Find where the given text appears and provide that cell's center as [x, y] coordinate. 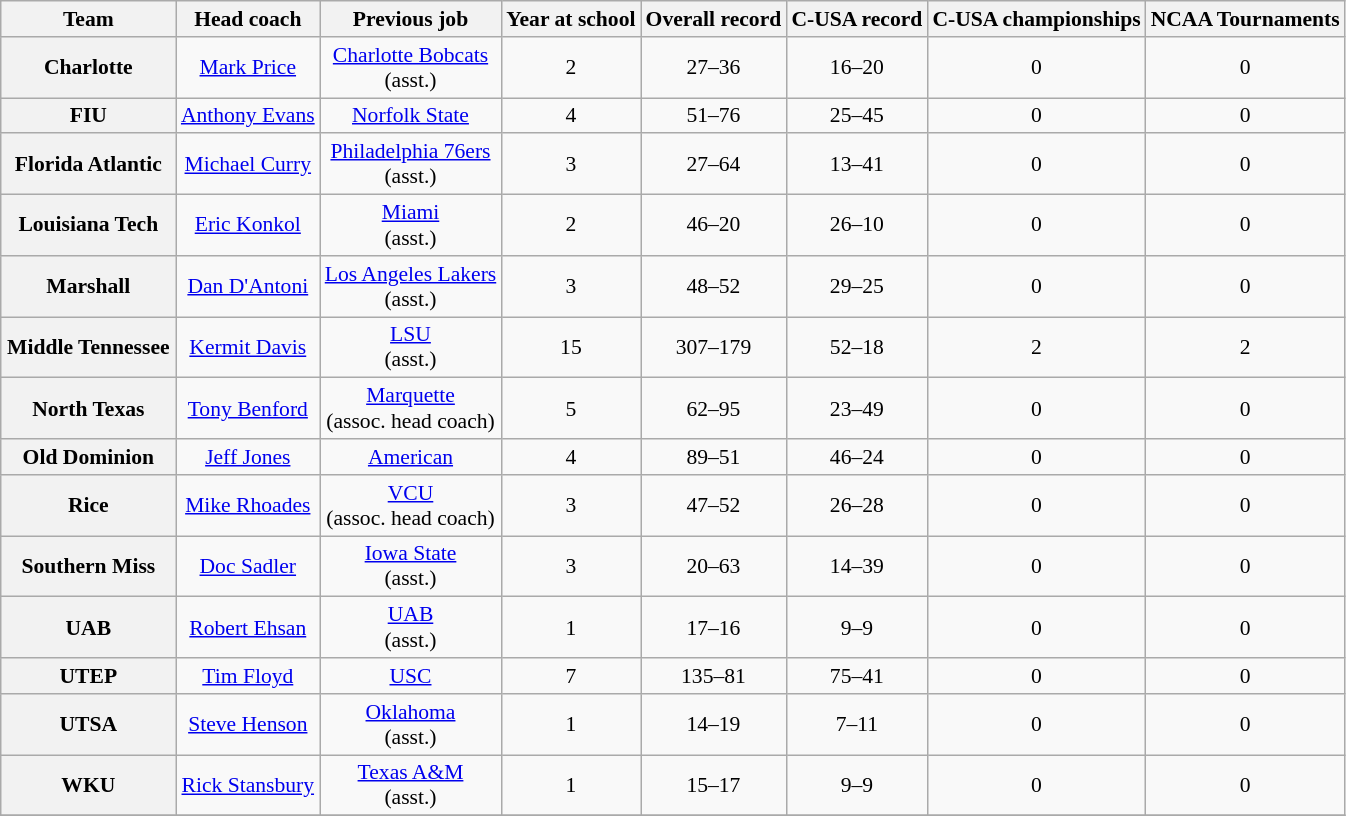
51–76 [714, 116]
Miami(asst.) [411, 226]
46–24 [856, 457]
Charlotte Bobcats(asst.) [411, 68]
135–81 [714, 676]
Robert Ehsan [248, 628]
Tony Benford [248, 408]
Marshall [88, 286]
48–52 [714, 286]
15 [570, 348]
VCU(assoc. head coach) [411, 506]
Jeff Jones [248, 457]
17–16 [714, 628]
14–39 [856, 566]
Doc Sadler [248, 566]
Previous job [411, 19]
Marquette(assoc. head coach) [411, 408]
Louisiana Tech [88, 226]
Overall record [714, 19]
7 [570, 676]
23–49 [856, 408]
Norfolk State [411, 116]
62–95 [714, 408]
20–63 [714, 566]
Anthony Evans [248, 116]
Dan D'Antoni [248, 286]
Mark Price [248, 68]
14–19 [714, 724]
LSU(asst.) [411, 348]
C-USA record [856, 19]
Tim Floyd [248, 676]
7–11 [856, 724]
Michael Curry [248, 164]
47–52 [714, 506]
26–10 [856, 226]
Team [88, 19]
Los Angeles Lakers(asst.) [411, 286]
27–36 [714, 68]
Rice [88, 506]
52–18 [856, 348]
Southern Miss [88, 566]
UTEP [88, 676]
16–20 [856, 68]
Florida Atlantic [88, 164]
Steve Henson [248, 724]
WKU [88, 786]
UAB(asst.) [411, 628]
FIU [88, 116]
15–17 [714, 786]
29–25 [856, 286]
27–64 [714, 164]
Old Dominion [88, 457]
American [411, 457]
46–20 [714, 226]
Year at school [570, 19]
Texas A&M(asst.) [411, 786]
Head coach [248, 19]
26–28 [856, 506]
Oklahoma(asst.) [411, 724]
UTSA [88, 724]
13–41 [856, 164]
75–41 [856, 676]
UAB [88, 628]
Iowa State(asst.) [411, 566]
Charlotte [88, 68]
Eric Konkol [248, 226]
Kermit Davis [248, 348]
307–179 [714, 348]
5 [570, 408]
Rick Stansbury [248, 786]
NCAA Tournaments [1246, 19]
89–51 [714, 457]
USC [411, 676]
Middle Tennessee [88, 348]
25–45 [856, 116]
North Texas [88, 408]
Mike Rhoades [248, 506]
Philadelphia 76ers(asst.) [411, 164]
C-USA championships [1036, 19]
